Return the (x, y) coordinate for the center point of the cell that contains the specified text.  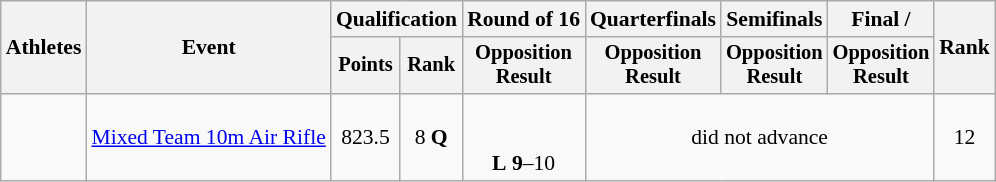
Round of 16 (524, 19)
Final / (882, 19)
Mixed Team 10m Air Rifle (208, 138)
Event (208, 48)
Athletes (44, 48)
Semifinals (774, 19)
12 (964, 138)
Points (366, 66)
Quarterfinals (653, 19)
823.5 (366, 138)
Qualification (396, 19)
8 Q (431, 138)
did not advance (760, 138)
L 9–10 (524, 138)
